Provide the (X, Y) coordinate of the cell's center where the given text is located.  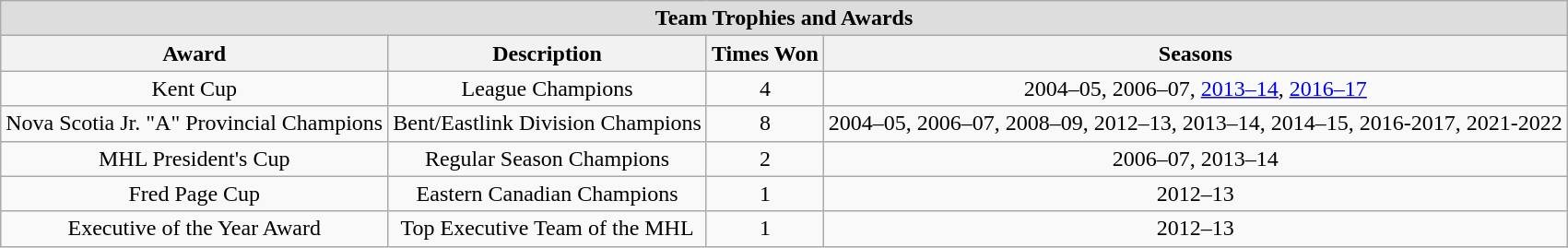
2 (765, 159)
Eastern Canadian Champions (548, 194)
2004–05, 2006–07, 2008–09, 2012–13, 2013–14, 2014–15, 2016-2017, 2021-2022 (1195, 124)
MHL President's Cup (195, 159)
Bent/Eastlink Division Champions (548, 124)
Kent Cup (195, 89)
Description (548, 53)
Top Executive Team of the MHL (548, 229)
Nova Scotia Jr. "A" Provincial Champions (195, 124)
4 (765, 89)
2004–05, 2006–07, 2013–14, 2016–17 (1195, 89)
Executive of the Year Award (195, 229)
Award (195, 53)
2006–07, 2013–14 (1195, 159)
Regular Season Champions (548, 159)
Times Won (765, 53)
Team Trophies and Awards (784, 18)
League Champions (548, 89)
Seasons (1195, 53)
Fred Page Cup (195, 194)
8 (765, 124)
